Search for the cell housing the specified text and yield its (x, y) center coordinate. 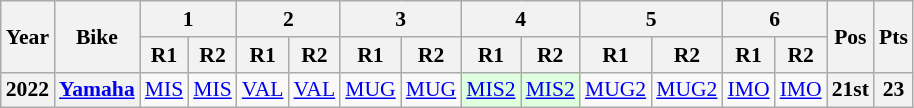
1 (188, 19)
4 (520, 19)
Year (28, 36)
Yamaha (97, 90)
21st (850, 90)
Bike (97, 36)
Pts (894, 36)
6 (774, 19)
Pos (850, 36)
23 (894, 90)
2 (288, 19)
5 (652, 19)
3 (400, 19)
2022 (28, 90)
